Find where the given text appears and provide that cell's center as (x, y) coordinate. 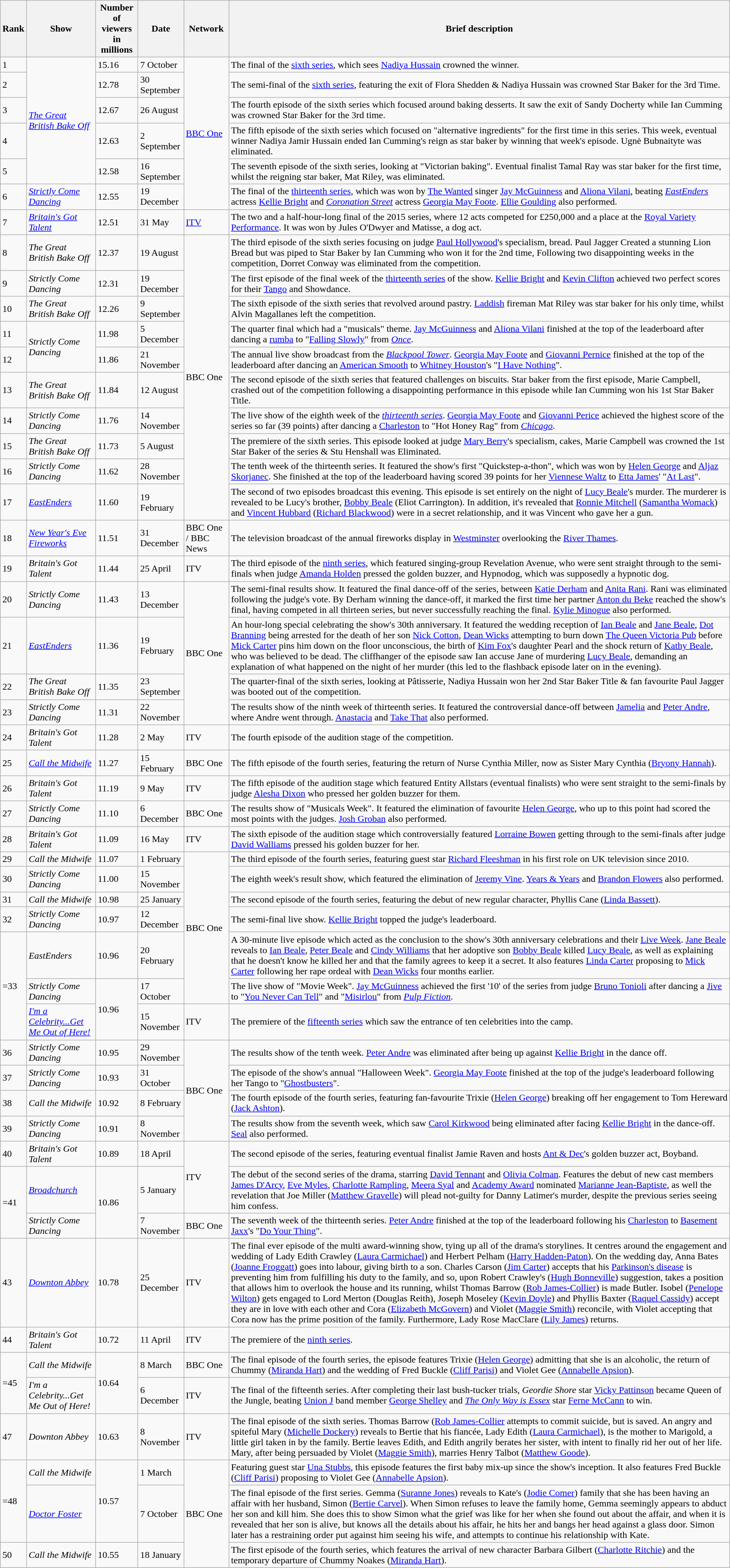
26 August (161, 110)
10.93 (117, 1078)
10.55 (117, 1555)
Date (161, 29)
12 December (161, 919)
38 (13, 1103)
10 (13, 309)
11.00 (117, 880)
11.28 (117, 738)
25 (13, 763)
11.98 (117, 334)
16 September (161, 172)
The fifth episode of the fourth series, featuring the return of Nurse Cynthia Miller, now as Sister Mary Cynthia (Bryony Hannah). (479, 763)
8 (13, 253)
10.78 (117, 1283)
11.44 (117, 568)
12.51 (117, 222)
10.89 (117, 1154)
37 (13, 1078)
5 January (161, 1190)
8 March (161, 1365)
12.58 (117, 172)
18 (13, 538)
Show (61, 29)
10.63 (117, 1437)
The fourth episode of the audition stage of the competition. (479, 738)
10.57 (117, 1501)
1 February (161, 859)
11.35 (117, 687)
5 December (161, 334)
32 (13, 919)
10.72 (117, 1340)
14 (13, 421)
13 (13, 390)
40 (13, 1154)
10.97 (117, 919)
11.51 (117, 538)
10.86 (117, 1202)
14 November (161, 421)
30 (13, 880)
10.98 (117, 899)
=41 (13, 1202)
7 (13, 222)
2 (13, 85)
Brief description (479, 29)
11.86 (117, 359)
15.16 (117, 65)
31 (13, 899)
7 November (161, 1226)
20 (13, 599)
12 August (161, 390)
23 (13, 712)
Broadchurch (61, 1190)
Network (206, 29)
The premiere of the fifteenth series which saw the entrance of ten celebrities into the camp. (479, 1022)
10.64 (117, 1383)
28 (13, 839)
The second episode of the fourth series, featuring the debut of new regular character, Phyllis Cane (Linda Bassett). (479, 899)
31 December (161, 538)
12.55 (117, 196)
11.43 (117, 599)
17 October (161, 991)
21 November (161, 359)
29 (13, 859)
10.95 (117, 1053)
The second episode of the series, featuring eventual finalist Jamie Raven and hosts Ant & Dec's golden buzzer act, Boyband. (479, 1154)
1 March (161, 1473)
12.26 (117, 309)
The results show of the tenth week. Peter Andre was eliminated after being up against Kellie Bright in the dance off. (479, 1053)
11.36 (117, 646)
11.84 (117, 390)
25 December (161, 1283)
17 (13, 502)
19 (13, 568)
25 April (161, 568)
Rank (13, 29)
11.10 (117, 813)
5 August (161, 446)
26 (13, 788)
23 September (161, 687)
=45 (13, 1383)
10.92 (117, 1103)
3 (13, 110)
22 November (161, 712)
36 (13, 1053)
44 (13, 1340)
22 (13, 687)
12.31 (117, 283)
47 (13, 1437)
24 (13, 738)
27 (13, 813)
4 (13, 141)
18 January (161, 1555)
BBC One / BBC News (206, 538)
11.76 (117, 421)
1 (13, 65)
The semi-final live show. Kellie Bright topped the judge's leaderboard. (479, 919)
25 January (161, 899)
11.62 (117, 472)
13 December (161, 599)
10.91 (117, 1128)
The premiere of the ninth series. (479, 1340)
9 September (161, 309)
11.19 (117, 788)
43 (13, 1283)
11.73 (117, 446)
11.31 (117, 712)
=33 (13, 986)
12.78 (117, 85)
28 November (161, 472)
2 May (161, 738)
11.60 (117, 502)
6 (13, 196)
The results show from the seventh week, which saw Carol Kirkwood being eliminated after facing Kellie Bright in the dance-off. Seal also performed. (479, 1128)
12 (13, 359)
11.27 (117, 763)
8 February (161, 1103)
Number of viewersin millions (117, 29)
16 (13, 472)
The fourth episode of the fourth series, featuring fan-favourite Trixie (Helen George) breaking off her engagement to Tom Hereward (Jack Ashton). (479, 1103)
11 April (161, 1340)
18 April (161, 1154)
11.07 (117, 859)
12.67 (117, 110)
12.37 (117, 253)
50 (13, 1555)
The television broadcast of the annual fireworks display in Westminster overlooking the River Thames. (479, 538)
16 May (161, 839)
20 February (161, 955)
Doctor Foster (61, 1514)
The semi-final of the sixth series, featuring the exit of Flora Shedden & Nadiya Hussain was crowned Star Baker for the 3rd Time. (479, 85)
9 (13, 283)
31 May (161, 222)
39 (13, 1128)
11 (13, 334)
12.63 (117, 141)
New Year's Eve Fireworks (61, 538)
29 November (161, 1053)
2 September (161, 141)
=48 (13, 1501)
The third episode of the fourth series, featuring guest star Richard Fleeshman in his first role on UK television since 2010. (479, 859)
5 (13, 172)
19 August (161, 253)
11.09 (117, 839)
The eighth week's result show, which featured the elimination of Jeremy Vine. Years & Years and Brandon Flowers also performed. (479, 880)
9 May (161, 788)
30 September (161, 85)
15 February (161, 763)
21 (13, 646)
31 October (161, 1078)
15 (13, 446)
The final of the sixth series, which sees Nadiya Hussain crowned the winner. (479, 65)
